For the text-containing cell, return its midpoint in [X, Y] coordinate format. 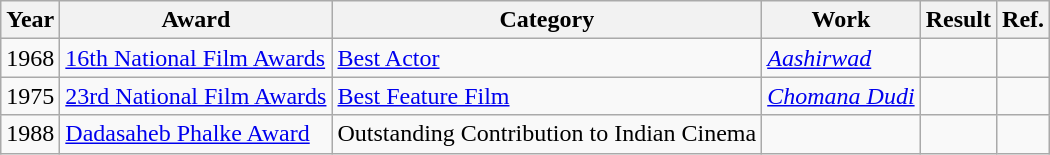
Dadasaheb Phalke Award [196, 134]
Ref. [1024, 20]
Best Actor [547, 58]
1988 [30, 134]
Year [30, 20]
Result [958, 20]
Category [547, 20]
Aashirwad [841, 58]
23rd National Film Awards [196, 96]
Outstanding Contribution to Indian Cinema [547, 134]
Best Feature Film [547, 96]
1975 [30, 96]
Award [196, 20]
Work [841, 20]
1968 [30, 58]
16th National Film Awards [196, 58]
Chomana Dudi [841, 96]
